Capture the cell that displays the provided text and extract its [x, y] central coordinate. 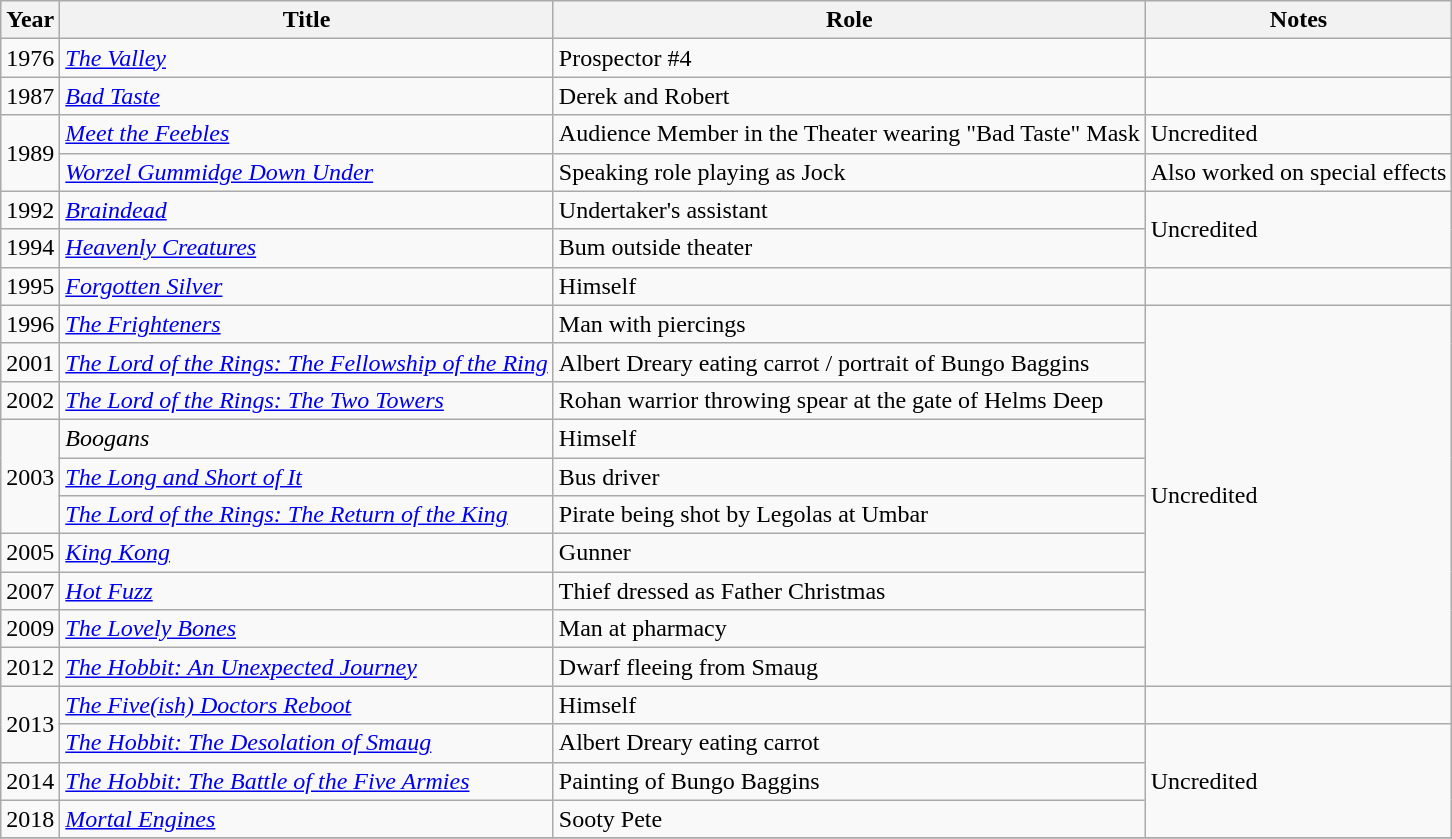
Mortal Engines [307, 819]
Year [30, 20]
2012 [30, 667]
Meet the Feebles [307, 134]
The Five(ish) Doctors Reboot [307, 705]
Prospector #4 [849, 58]
1987 [30, 96]
2001 [30, 362]
The Lord of the Rings: The Two Towers [307, 400]
1996 [30, 324]
Title [307, 20]
Gunner [849, 553]
Forgotten Silver [307, 286]
King Kong [307, 553]
2018 [30, 819]
Dwarf fleeing from Smaug [849, 667]
The Hobbit: The Desolation of Smaug [307, 743]
Bum outside theater [849, 248]
Bus driver [849, 477]
2003 [30, 476]
The Lord of the Rings: The Fellowship of the Ring [307, 362]
Derek and Robert [849, 96]
Man with piercings [849, 324]
1995 [30, 286]
Pirate being shot by Legolas at Umbar [849, 515]
Braindead [307, 210]
2002 [30, 400]
Hot Fuzz [307, 591]
The Lord of the Rings: The Return of the King [307, 515]
Undertaker's assistant [849, 210]
Albert Dreary eating carrot / portrait of Bungo Baggins [849, 362]
2007 [30, 591]
Notes [1298, 20]
1976 [30, 58]
Role [849, 20]
2005 [30, 553]
The Long and Short of It [307, 477]
The Frighteners [307, 324]
2014 [30, 781]
The Hobbit: An Unexpected Journey [307, 667]
2009 [30, 629]
Albert Dreary eating carrot [849, 743]
Bad Taste [307, 96]
Sooty Pete [849, 819]
2013 [30, 724]
Painting of Bungo Baggins [849, 781]
1994 [30, 248]
1992 [30, 210]
Also worked on special effects [1298, 172]
The Valley [307, 58]
Speaking role playing as Jock [849, 172]
Man at pharmacy [849, 629]
Rohan warrior throwing spear at the gate of Helms Deep [849, 400]
Thief dressed as Father Christmas [849, 591]
Worzel Gummidge Down Under [307, 172]
1989 [30, 153]
Audience Member in the Theater wearing "Bad Taste" Mask [849, 134]
The Hobbit: The Battle of the Five Armies [307, 781]
Heavenly Creatures [307, 248]
The Lovely Bones [307, 629]
Boogans [307, 438]
